Search for the cell housing the specified text and yield its (X, Y) center coordinate. 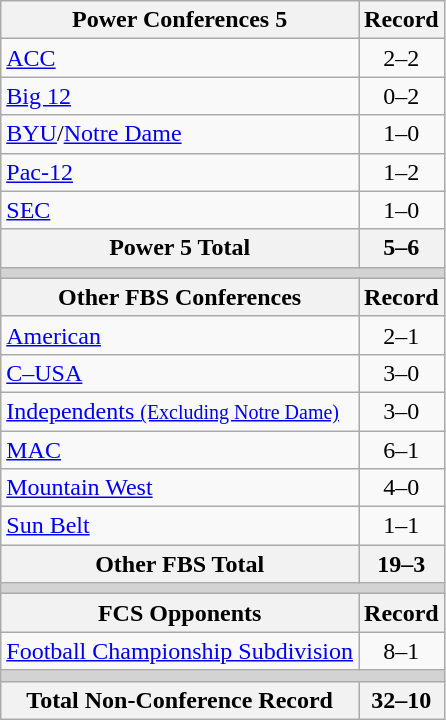
Total Non-Conference Record (180, 700)
SEC (180, 210)
1–1 (402, 526)
32–10 (402, 700)
C–USA (180, 373)
Power Conferences 5 (180, 20)
2–2 (402, 58)
5–6 (402, 248)
8–1 (402, 651)
Other FBS Total (180, 564)
Other FBS Conferences (180, 297)
Sun Belt (180, 526)
Football Championship Subdivision (180, 651)
1–2 (402, 172)
BYU/Notre Dame (180, 134)
6–1 (402, 449)
0–2 (402, 96)
4–0 (402, 488)
Pac-12 (180, 172)
FCS Opponents (180, 613)
MAC (180, 449)
19–3 (402, 564)
Big 12 (180, 96)
Independents (Excluding Notre Dame) (180, 411)
Mountain West (180, 488)
2–1 (402, 335)
American (180, 335)
ACC (180, 58)
Power 5 Total (180, 248)
